Capture the cell that displays the provided text and extract its (X, Y) central coordinate. 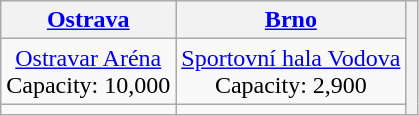
Brno (291, 20)
Sportovní hala VodovaCapacity: 2,900 (291, 72)
Ostravar ArénaCapacity: 10,000 (88, 72)
Ostrava (88, 20)
